Search for the cell housing the specified text and yield its [x, y] center coordinate. 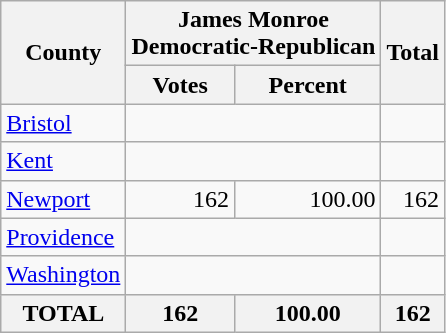
Kent [64, 161]
James MonroeDemocratic-Republican [254, 34]
TOTAL [64, 313]
Total [413, 52]
County [64, 52]
Providence [64, 237]
Newport [64, 199]
Percent [307, 85]
Votes [180, 85]
Bristol [64, 123]
Washington [64, 275]
